Extract the (X, Y) coordinate from the center of the cell holding the provided text.  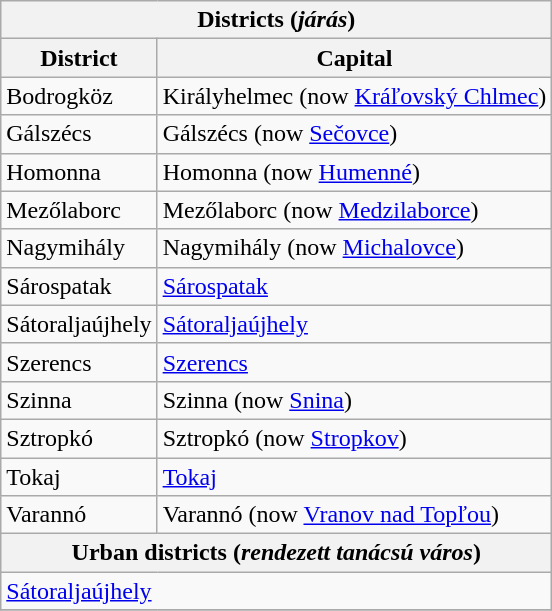
Nagymihály (now Michalovce) (354, 248)
Urban districts (rendezett tanácsú város) (276, 553)
Nagymihály (79, 248)
Varannó (now Vranov nad Topľou) (354, 515)
Sztropkó (79, 438)
Districts (járás) (276, 20)
Varannó (79, 515)
Bodrogköz (79, 96)
Szinna (now Snina) (354, 400)
Homonna (now Humenné) (354, 172)
Gálszécs (now Sečovce) (354, 134)
Gálszécs (79, 134)
Mezőlaborc (79, 210)
Sztropkó (now Stropkov) (354, 438)
Szinna (79, 400)
District (79, 58)
Homonna (79, 172)
Mezőlaborc (now Medzilaborce) (354, 210)
Capital (354, 58)
Királyhelmec (now Kráľovský Chlmec) (354, 96)
